Output the (x, y) coordinate of the center of the cell containing the given text.  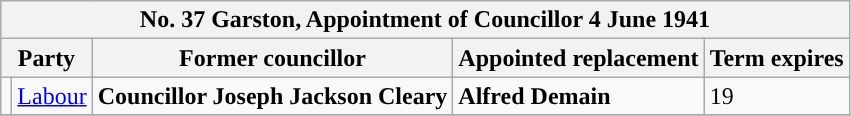
Labour (52, 96)
Appointed replacement (578, 58)
Party (46, 58)
No. 37 Garston, Appointment of Councillor 4 June 1941 (425, 20)
19 (776, 96)
Term expires (776, 58)
Councillor Joseph Jackson Cleary (272, 96)
Alfred Demain (578, 96)
Former councillor (272, 58)
